Capture the cell that displays the provided text and extract its (x, y) central coordinate. 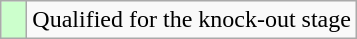
Qualified for the knock-out stage (192, 20)
